Scan for the cell matching the given text and deliver its (x, y) coordinate at center. 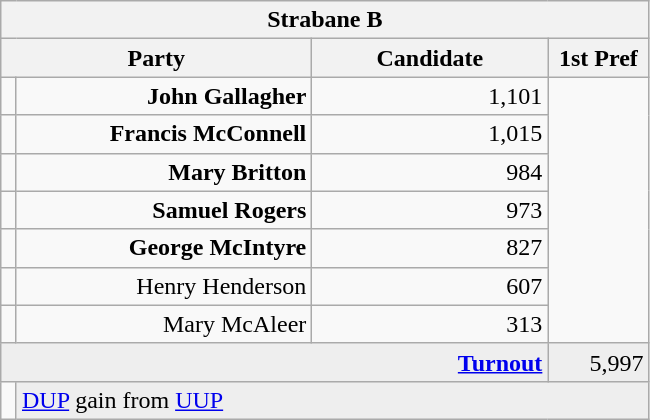
Henry Henderson (164, 286)
984 (430, 172)
1,101 (430, 96)
313 (430, 324)
Turnout (274, 362)
DUP gain from UUP (332, 400)
Samuel Rogers (164, 210)
Party (156, 58)
1st Pref (598, 58)
Candidate (430, 58)
973 (430, 210)
1,015 (430, 134)
607 (430, 286)
Mary McAleer (164, 324)
George McIntyre (164, 248)
827 (430, 248)
Francis McConnell (164, 134)
Strabane B (325, 20)
5,997 (598, 362)
Mary Britton (164, 172)
John Gallagher (164, 96)
